Search for the cell housing the specified text and yield its [X, Y] center coordinate. 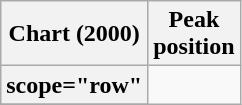
scope="row" [74, 85]
Peakposition [194, 34]
Chart (2000) [74, 34]
